Pinpoint the cell where the given text exists, returning its [X, Y] midpoint coordinate. 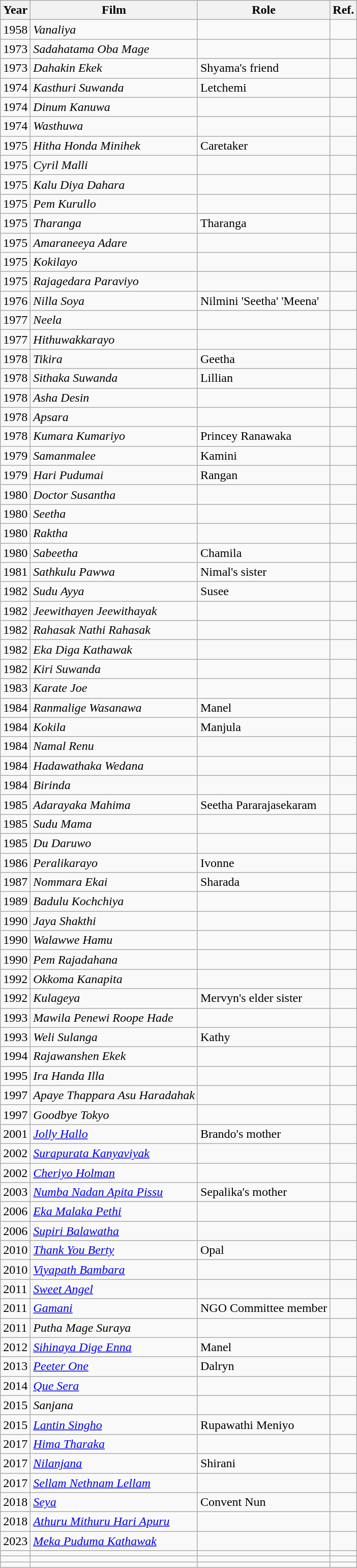
Caretaker [263, 146]
Rupawathi Meniyo [263, 1424]
Numba Nadan Apita Pissu [114, 1192]
Neela [114, 320]
Nommara Ekai [114, 882]
2003 [15, 1192]
Wasthuwa [114, 126]
Nilmini 'Seetha' 'Meena' [263, 301]
Meka Puduma Kathawak [114, 1541]
Kalu Diya Dahara [114, 184]
Lantin Singho [114, 1424]
Apaye Thappara Asu Haradahak [114, 1095]
Jeewithayen Jeewithayak [114, 611]
Geetha [263, 359]
Surapurata Kanyaviyak [114, 1153]
Eka Malaka Pethi [114, 1212]
Walawwe Hamu [114, 940]
Pem Kurullo [114, 204]
Kamini [263, 456]
Vanaliya [114, 30]
Sepalika's mother [263, 1192]
Tikira [114, 359]
Kulageya [114, 998]
Weli Sulanga [114, 1037]
Sweet Angel [114, 1289]
Peralikarayo [114, 863]
Okkoma Kanapita [114, 979]
Hima Tharaka [114, 1444]
Chamila [263, 552]
Goodbye Tokyo [114, 1114]
Doctor Susantha [114, 494]
Dahakin Ekek [114, 68]
Du Daruwo [114, 843]
Seetha [114, 514]
1986 [15, 863]
Lillian [263, 378]
Hari Pudumai [114, 475]
Gamani [114, 1308]
Princey Ranawaka [263, 436]
1994 [15, 1056]
Letchemi [263, 88]
Shirani [263, 1463]
Namal Renu [114, 746]
Thank You Berty [114, 1250]
Ranmalige Wasanawa [114, 708]
Hitha Honda Minihek [114, 146]
2001 [15, 1134]
Dalryn [263, 1366]
2014 [15, 1386]
Nilla Soya [114, 301]
Sudu Mama [114, 824]
Cheriyo Holman [114, 1172]
Rajagedara Paraviyo [114, 282]
Convent Nun [263, 1502]
Sithaka Suwanda [114, 378]
Sudu Ayya [114, 592]
Eka Diga Kathawak [114, 650]
Sihinaya Dige Enna [114, 1347]
Jolly Hallo [114, 1134]
1981 [15, 572]
Sharada [263, 882]
Supiri Balawatha [114, 1231]
Brando's mother [263, 1134]
Manjula [263, 727]
Ivonne [263, 863]
Adarayaka Mahima [114, 804]
Amaraneeya Adare [114, 243]
Dinum Kanuwa [114, 107]
Kasthuri Suwanda [114, 88]
Kokilayo [114, 262]
Asha Desin [114, 398]
2012 [15, 1347]
Nilanjana [114, 1463]
Raktha [114, 533]
Sellam Nethnam Lellam [114, 1483]
Hithuwakkarayo [114, 340]
Kokila [114, 727]
Sadahatama Oba Mage [114, 49]
1958 [15, 30]
1989 [15, 902]
1983 [15, 688]
2013 [15, 1366]
Sathkulu Pawwa [114, 572]
Apsara [114, 417]
Athuru Mithuru Hari Apuru [114, 1522]
Peeter One [114, 1366]
Rangan [263, 475]
Susee [263, 592]
Rahasak Nathi Rahasak [114, 630]
Pem Rajadahana [114, 960]
Opal [263, 1250]
Mawila Penewi Roope Hade [114, 1018]
Que Sera [114, 1386]
Kathy [263, 1037]
1976 [15, 301]
Birinda [114, 785]
NGO Committee member [263, 1308]
Year [15, 10]
Hadawathaka Wedana [114, 766]
Badulu Kochchiya [114, 902]
Sanjana [114, 1405]
Seya [114, 1502]
Seetha Pararajasekaram [263, 804]
Shyama's friend [263, 68]
Putha Mage Suraya [114, 1328]
Jaya Shakthi [114, 921]
Nimal's sister [263, 572]
Mervyn's elder sister [263, 998]
Ref. [344, 10]
Sabeetha [114, 552]
Role [263, 10]
Cyril Malli [114, 165]
Kiri Suwanda [114, 669]
Karate Joe [114, 688]
Viyapath Bambara [114, 1270]
2023 [15, 1541]
Ira Handa Illa [114, 1076]
Rajawanshen Ekek [114, 1056]
Film [114, 10]
1987 [15, 882]
Samanmalee [114, 456]
1995 [15, 1076]
Kumara Kumariyo [114, 436]
